Identify which cell holds the provided text, then report its [X, Y] central coordinate. 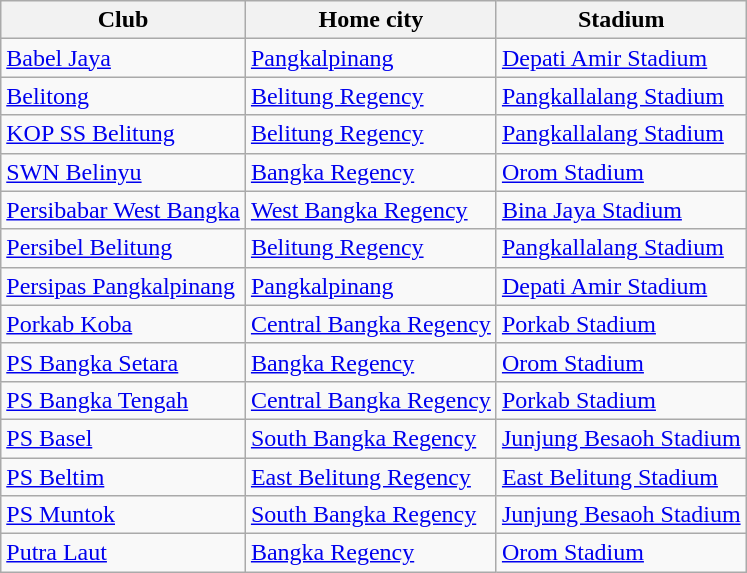
Home city [370, 20]
Belitong [124, 96]
Persibel Belitung [124, 248]
Putra Laut [124, 553]
Bina Jaya Stadium [621, 210]
PS Muntok [124, 515]
Persibabar West Bangka [124, 210]
PS Bangka Tengah [124, 400]
West Bangka Regency [370, 210]
Stadium [621, 20]
SWN Belinyu [124, 172]
East Belitung Regency [370, 477]
PS Basel [124, 438]
PS Beltim [124, 477]
Porkab Koba [124, 324]
Persipas Pangkalpinang [124, 286]
Club [124, 20]
Babel Jaya [124, 58]
KOP SS Belitung [124, 134]
East Belitung Stadium [621, 477]
PS Bangka Setara [124, 362]
